Find where the given text appears and provide that cell's center as (X, Y) coordinate. 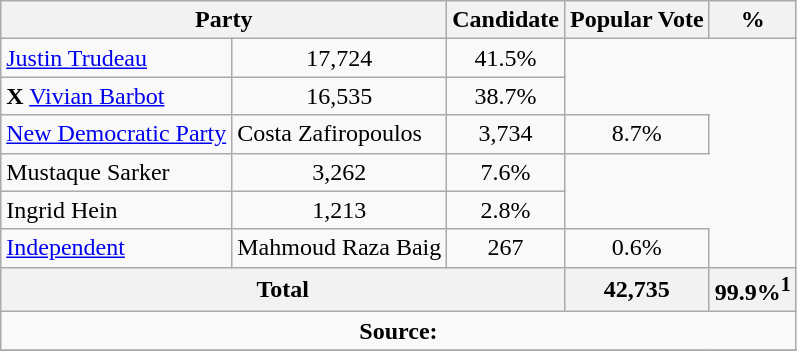
2.8% (506, 210)
8.7% (636, 134)
Costa Zafiropoulos (340, 134)
17,724 (340, 58)
3,262 (340, 172)
Source: (398, 331)
New Democratic Party (116, 134)
3,734 (506, 134)
Party (224, 20)
1,213 (340, 210)
Independent (116, 248)
Justin Trudeau (116, 58)
Mustaque Sarker (116, 172)
Ingrid Hein (116, 210)
X Vivian Barbot (116, 96)
41.5% (506, 58)
0.6% (636, 248)
Mahmoud Raza Baig (340, 248)
267 (506, 248)
16,535 (340, 96)
42,735 (636, 290)
7.6% (506, 172)
99.9%1 (752, 290)
Total (283, 290)
% (752, 20)
38.7% (506, 96)
Candidate (506, 20)
Popular Vote (636, 20)
